Capture the cell that displays the provided text and extract its [X, Y] central coordinate. 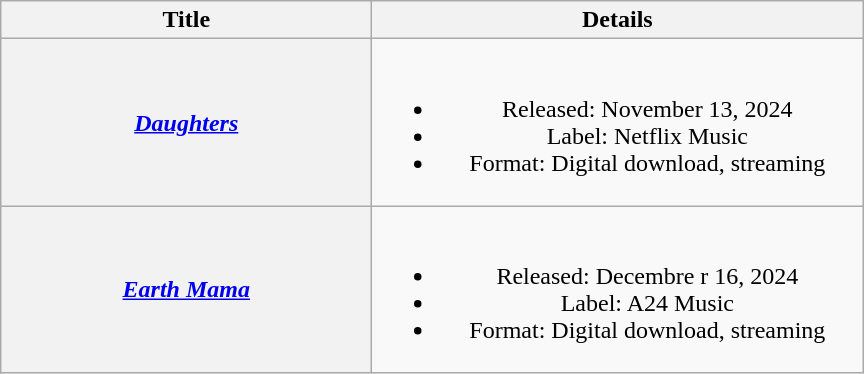
Earth Mama [186, 290]
Daughters [186, 122]
Title [186, 20]
Released: November 13, 2024Label: Netflix MusicFormat: Digital download, streaming [618, 122]
Details [618, 20]
Released: Decembre r 16, 2024Label: A24 MusicFormat: Digital download, streaming [618, 290]
